For the text-containing cell, return its midpoint in [X, Y] coordinate format. 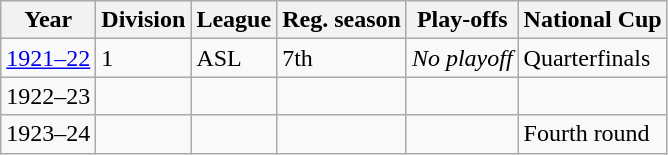
No playoff [462, 58]
ASL [234, 58]
National Cup [592, 20]
Division [144, 20]
League [234, 20]
Play-offs [462, 20]
7th [342, 58]
1923–24 [48, 134]
1 [144, 58]
Quarterfinals [592, 58]
1922–23 [48, 96]
Fourth round [592, 134]
Reg. season [342, 20]
1921–22 [48, 58]
Year [48, 20]
